Capture the cell that displays the provided text and extract its [x, y] central coordinate. 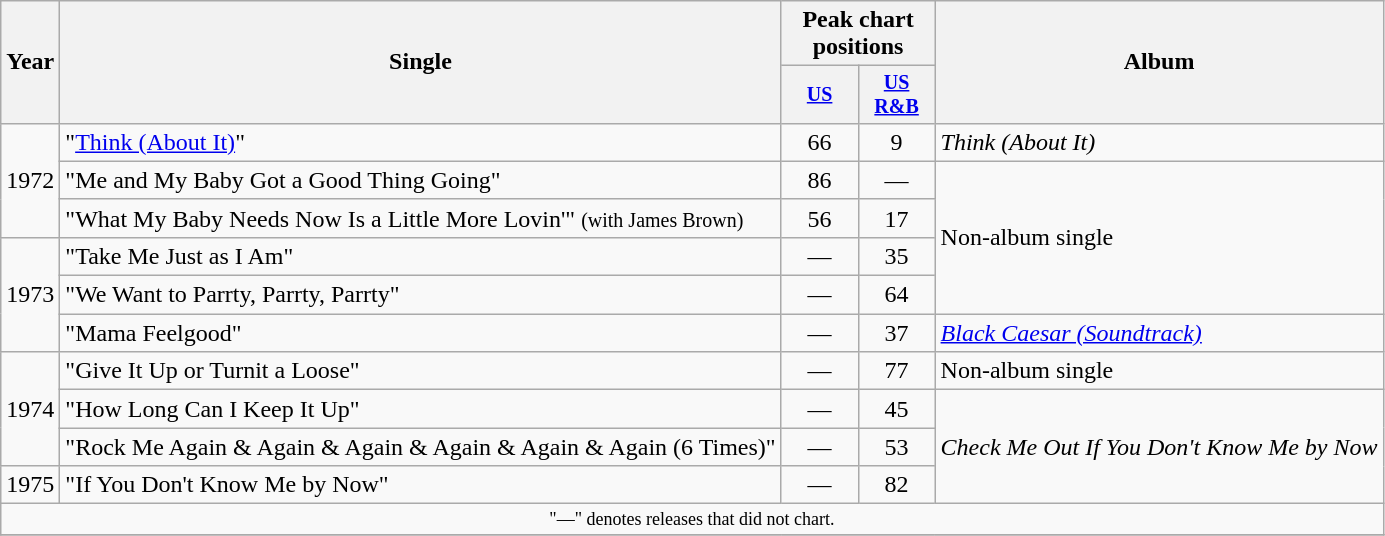
Year [30, 62]
1975 [30, 485]
"What My Baby Needs Now Is a Little More Lovin'" (with James Brown) [420, 218]
1974 [30, 409]
77 [896, 371]
"Take Me Just as I Am" [420, 256]
"—" denotes releases that did not chart. [692, 520]
"Me and My Baby Got a Good Thing Going" [420, 180]
Check Me Out If You Don't Know Me by Now [1159, 447]
"We Want to Parrty, Parrty, Parrty" [420, 295]
66 [820, 142]
1972 [30, 180]
1973 [30, 294]
"Give It Up or Turnit a Loose" [420, 371]
"Mama Feelgood" [420, 333]
53 [896, 447]
35 [896, 256]
64 [896, 295]
"Think (About It)" [420, 142]
37 [896, 333]
Black Caesar (Soundtrack) [1159, 333]
45 [896, 409]
17 [896, 218]
"Rock Me Again & Again & Again & Again & Again & Again (6 Times)" [420, 447]
"If You Don't Know Me by Now" [420, 485]
Think (About It) [1159, 142]
Single [420, 62]
Peak chartpositions [858, 34]
US [820, 94]
82 [896, 485]
"How Long Can I Keep It Up" [420, 409]
USR&B [896, 94]
Album [1159, 62]
86 [820, 180]
9 [896, 142]
56 [820, 218]
